Return (x, y) of the center of cell containing provided text 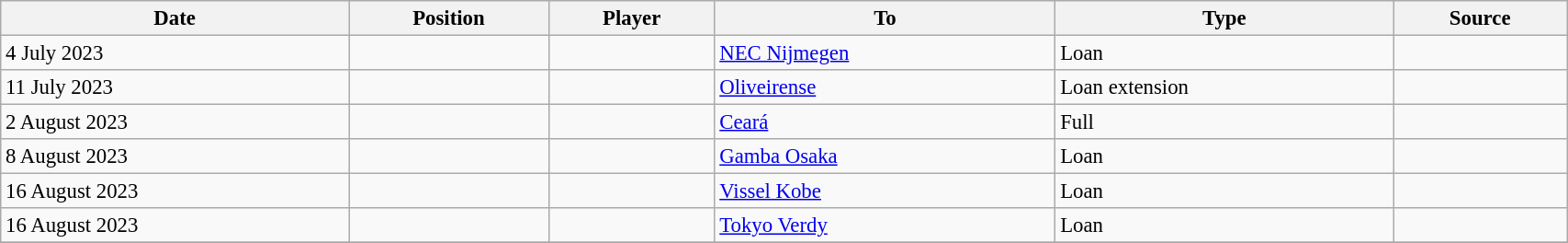
Loan extension (1224, 87)
Tokyo Verdy (886, 226)
4 July 2023 (175, 53)
Date (175, 18)
Vissel Kobe (886, 191)
Ceará (886, 122)
Type (1224, 18)
Player (632, 18)
NEC Nijmegen (886, 53)
Full (1224, 122)
To (886, 18)
Oliveirense (886, 87)
8 August 2023 (175, 156)
Source (1481, 18)
Position (449, 18)
11 July 2023 (175, 87)
Gamba Osaka (886, 156)
2 August 2023 (175, 122)
